Output the (x, y) coordinate of the center of the cell containing the given text.  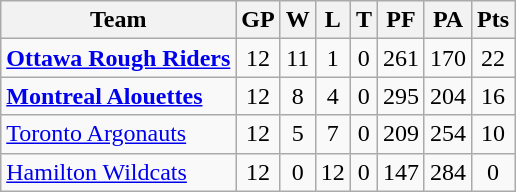
Pts (494, 20)
254 (448, 134)
209 (400, 134)
Hamilton Wildcats (118, 172)
204 (448, 96)
1 (332, 58)
PF (400, 20)
147 (400, 172)
W (298, 20)
PA (448, 20)
10 (494, 134)
170 (448, 58)
16 (494, 96)
Ottawa Rough Riders (118, 58)
261 (400, 58)
Toronto Argonauts (118, 134)
4 (332, 96)
Team (118, 20)
284 (448, 172)
GP (258, 20)
8 (298, 96)
5 (298, 134)
L (332, 20)
7 (332, 134)
T (364, 20)
22 (494, 58)
295 (400, 96)
Montreal Alouettes (118, 96)
11 (298, 58)
